Search for the cell housing the specified text and yield its (X, Y) center coordinate. 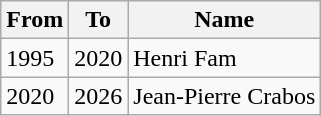
2026 (98, 96)
From (35, 20)
1995 (35, 58)
Name (224, 20)
Jean-Pierre Crabos (224, 96)
To (98, 20)
Henri Fam (224, 58)
